Return (X, Y) of the center of cell containing provided text 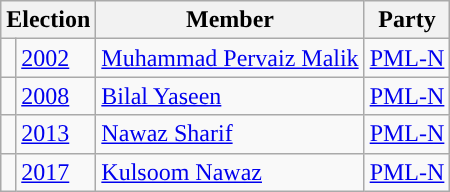
Nawaz Sharif (230, 134)
Member (230, 20)
Election (48, 20)
2013 (56, 134)
Kulsoom Nawaz (230, 172)
2017 (56, 172)
2008 (56, 96)
Muhammad Pervaiz Malik (230, 58)
Bilal Yaseen (230, 96)
2002 (56, 58)
Party (407, 20)
